Return (x, y) of the center of cell containing provided text 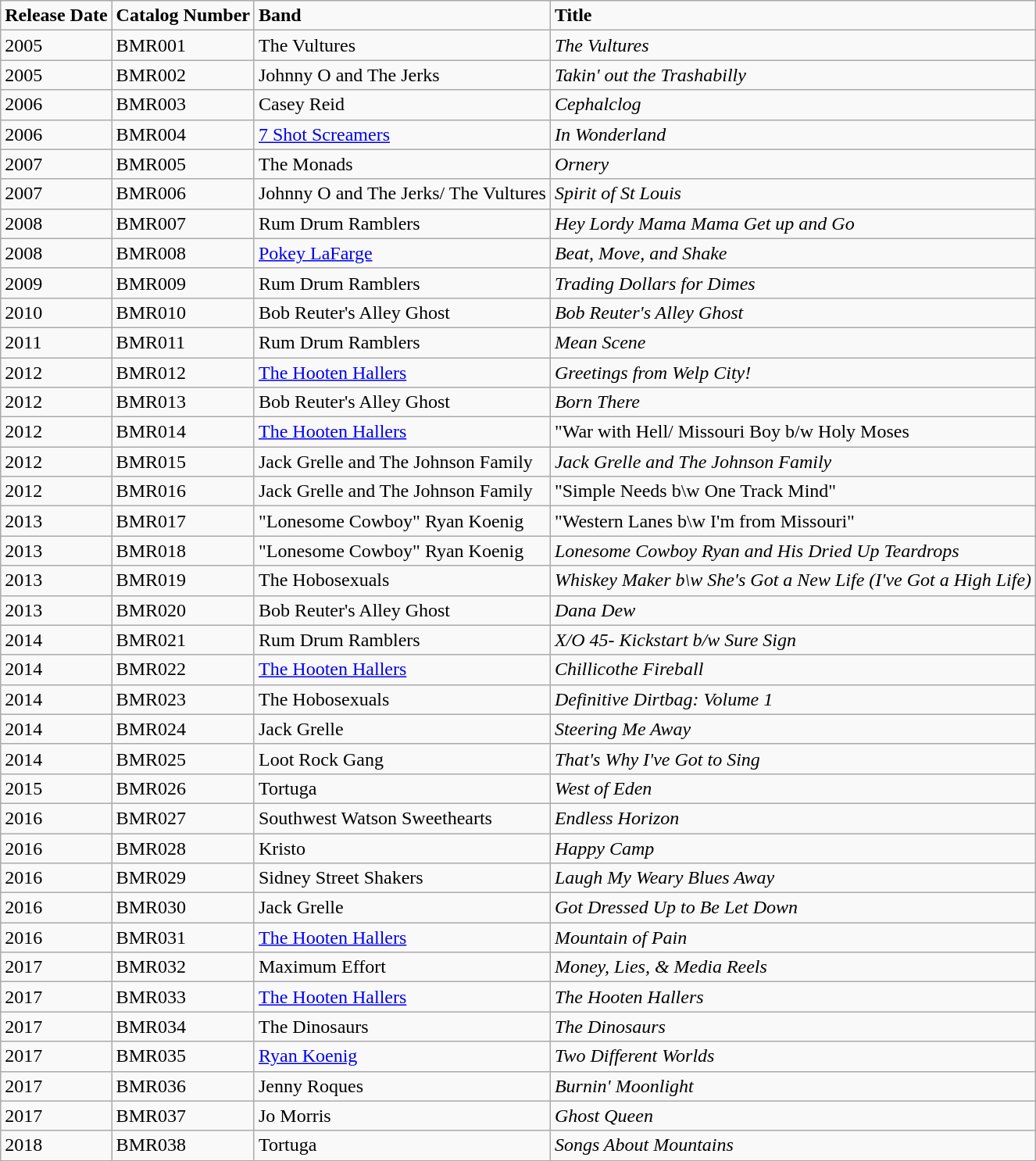
Johnny O and The Jerks/ The Vultures (402, 194)
2009 (56, 283)
2015 (56, 788)
In Wonderland (792, 134)
Pokey LaFarge (402, 253)
Lonesome Cowboy Ryan and His Dried Up Teardrops (792, 551)
Ryan Koenig (402, 1056)
Spirit of St Louis (792, 194)
Jo Morris (402, 1116)
BMR014 (183, 432)
BMR008 (183, 253)
Casey Reid (402, 105)
BMR004 (183, 134)
2011 (56, 342)
Greetings from Welp City! (792, 373)
Endless Horizon (792, 818)
BMR007 (183, 223)
Steering Me Away (792, 729)
BMR009 (183, 283)
X/O 45- Kickstart b/w Sure Sign (792, 640)
BMR013 (183, 402)
Mean Scene (792, 342)
Cephalclog (792, 105)
BMR023 (183, 699)
BMR035 (183, 1056)
Southwest Watson Sweethearts (402, 818)
Catalog Number (183, 16)
Takin' out the Trashabilly (792, 75)
BMR022 (183, 670)
BMR016 (183, 491)
Beat, Move, and Shake (792, 253)
Got Dressed Up to Be Let Down (792, 908)
Burnin' Moonlight (792, 1086)
BMR028 (183, 848)
BMR018 (183, 551)
BMR003 (183, 105)
Title (792, 16)
Loot Rock Gang (402, 759)
Whiskey Maker b\w She's Got a New Life (I've Got a High Life) (792, 580)
BMR026 (183, 788)
Trading Dollars for Dimes (792, 283)
Songs About Mountains (792, 1145)
Band (402, 16)
BMR011 (183, 342)
West of Eden (792, 788)
Money, Lies, & Media Reels (792, 967)
The Monads (402, 164)
BMR024 (183, 729)
BMR006 (183, 194)
Laugh My Weary Blues Away (792, 878)
BMR029 (183, 878)
BMR037 (183, 1116)
BMR031 (183, 938)
BMR038 (183, 1145)
Two Different Worlds (792, 1056)
2018 (56, 1145)
Dana Dew (792, 610)
BMR027 (183, 818)
Hey Lordy Mama Mama Get up and Go (792, 223)
BMR036 (183, 1086)
"Simple Needs b\w One Track Mind" (792, 491)
BMR025 (183, 759)
BMR015 (183, 462)
"War with Hell/ Missouri Boy b/w Holy Moses (792, 432)
"Western Lanes b\w I'm from Missouri" (792, 521)
BMR032 (183, 967)
Born There (792, 402)
7 Shot Screamers (402, 134)
BMR020 (183, 610)
Ghost Queen (792, 1116)
BMR017 (183, 521)
BMR005 (183, 164)
Happy Camp (792, 848)
BMR019 (183, 580)
BMR012 (183, 373)
Release Date (56, 16)
2010 (56, 313)
Sidney Street Shakers (402, 878)
Kristo (402, 848)
BMR021 (183, 640)
Definitive Dirtbag: Volume 1 (792, 699)
BMR030 (183, 908)
BMR002 (183, 75)
Jenny Roques (402, 1086)
BMR010 (183, 313)
Ornery (792, 164)
Johnny O and The Jerks (402, 75)
BMR001 (183, 45)
Mountain of Pain (792, 938)
BMR034 (183, 1027)
BMR033 (183, 997)
Maximum Effort (402, 967)
Chillicothe Fireball (792, 670)
That's Why I've Got to Sing (792, 759)
